Output the [X, Y] coordinate of the center of the cell containing the given text.  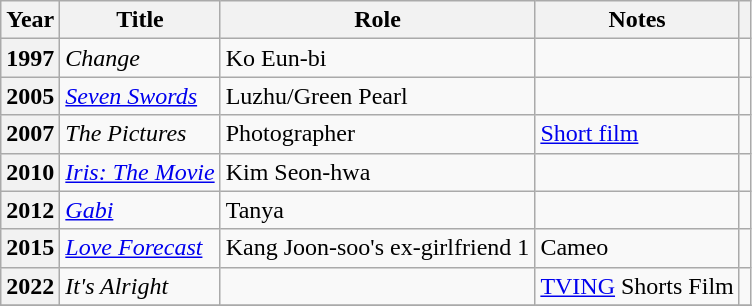
Ko Eun-bi [378, 58]
Title [140, 20]
Luzhu/Green Pearl [378, 96]
Kang Joon-soo's ex-girlfriend 1 [378, 248]
It's Alright [140, 286]
Photographer [378, 134]
Short film [637, 134]
Cameo [637, 248]
2010 [30, 172]
2022 [30, 286]
Role [378, 20]
Iris: The Movie [140, 172]
Love Forecast [140, 248]
Notes [637, 20]
The Pictures [140, 134]
2012 [30, 210]
Kim Seon-hwa [378, 172]
Seven Swords [140, 96]
Tanya [378, 210]
TVING Shorts Film [637, 286]
2007 [30, 134]
Change [140, 58]
2015 [30, 248]
Year [30, 20]
2005 [30, 96]
Gabi [140, 210]
1997 [30, 58]
